Return the [x, y] coordinate for the center point of the cell that contains the specified text.  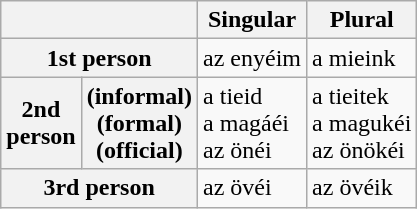
Singular [252, 20]
1st person [100, 58]
2ndperson [41, 123]
a mieink [362, 58]
(informal) (formal) (official) [139, 123]
az övéi [252, 188]
Plural [362, 20]
3rd person [100, 188]
a tieiteka magukéiaz önökéi [362, 123]
az enyéim [252, 58]
a tieida magáéiaz önéi [252, 123]
az övéik [362, 188]
